Find where the given text appears and provide that cell's center as (X, Y) coordinate. 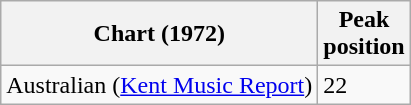
Peakposition (364, 34)
Chart (1972) (160, 34)
22 (364, 85)
Australian (Kent Music Report) (160, 85)
